Extract the [x, y] coordinate from the center of the cell holding the provided text.  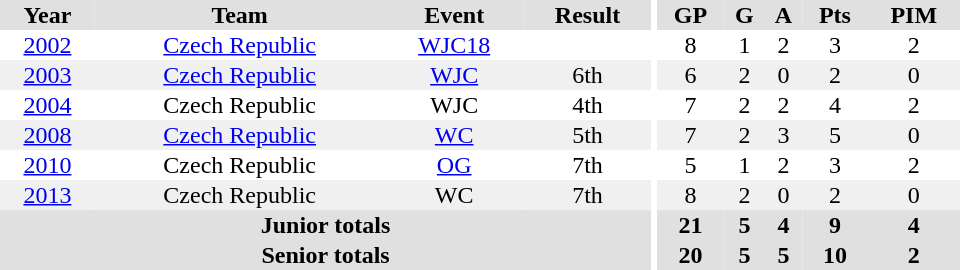
OG [454, 165]
2004 [48, 105]
Pts [834, 15]
2008 [48, 135]
A [784, 15]
Event [454, 15]
GP [691, 15]
6 [691, 75]
Junior totals [326, 225]
20 [691, 255]
WJC18 [454, 45]
5th [588, 135]
Year [48, 15]
2013 [48, 195]
6th [588, 75]
10 [834, 255]
Senior totals [326, 255]
4th [588, 105]
Team [240, 15]
Result [588, 15]
G [744, 15]
2010 [48, 165]
21 [691, 225]
PIM [914, 15]
2003 [48, 75]
2002 [48, 45]
9 [834, 225]
